Search for the cell housing the specified text and yield its [x, y] center coordinate. 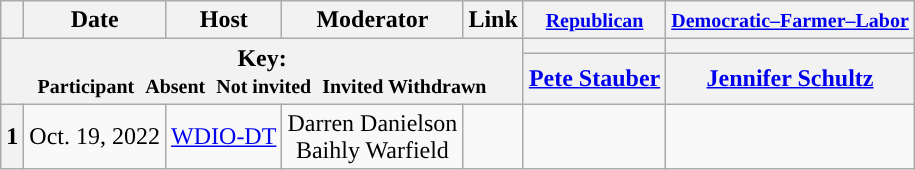
Date [95, 20]
WDIO-DT [224, 136]
Key: Participant Absent Not invited Invited Withdrawn [262, 72]
Republican [594, 20]
Democratic–Farmer–Labor [790, 20]
1 [12, 136]
Darren DanielsonBaihly Warfield [372, 136]
Link [493, 20]
Pete Stauber [594, 78]
Jennifer Schultz [790, 78]
Moderator [372, 20]
Host [224, 20]
Oct. 19, 2022 [95, 136]
